Scan for the cell matching the given text and deliver its (x, y) coordinate at center. 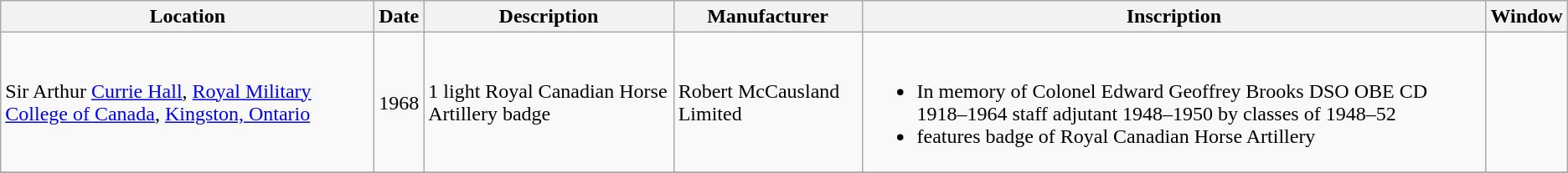
Description (549, 17)
Sir Arthur Currie Hall, Royal Military College of Canada, Kingston, Ontario (188, 102)
Robert McCausland Limited (767, 102)
Manufacturer (767, 17)
1 light Royal Canadian Horse Artillery badge (549, 102)
Location (188, 17)
Date (399, 17)
Window (1526, 17)
1968 (399, 102)
Inscription (1174, 17)
